For the text-containing cell, return its midpoint in [x, y] coordinate format. 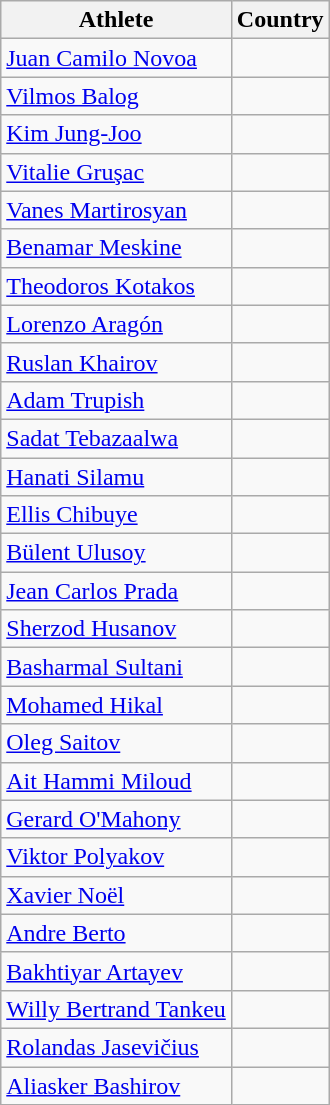
Rolandas Jasevičius [116, 1047]
Vanes Martirosyan [116, 210]
Sherzod Husanov [116, 629]
Ellis Chibuye [116, 515]
Sadat Tebazaalwa [116, 438]
Willy Bertrand Tankeu [116, 1009]
Ait Hammi Miloud [116, 781]
Country [280, 20]
Oleg Saitov [116, 743]
Benamar Meskine [116, 248]
Jean Carlos Prada [116, 591]
Vitalie Gruşac [116, 172]
Lorenzo Aragón [116, 324]
Athlete [116, 20]
Theodoros Kotakos [116, 286]
Ruslan Khairov [116, 362]
Vilmos Balog [116, 96]
Kim Jung-Joo [116, 134]
Bakhtiyar Artayev [116, 971]
Adam Trupish [116, 400]
Juan Camilo Novoa [116, 58]
Viktor Polyakov [116, 857]
Aliasker Bashirov [116, 1085]
Bülent Ulusoy [116, 553]
Andre Berto [116, 933]
Gerard O'Mahony [116, 819]
Mohamed Hikal [116, 705]
Basharmal Sultani [116, 667]
Xavier Noël [116, 895]
Hanati Silamu [116, 477]
